From the cell containing the given text, extract its center point as [x, y] coordinate. 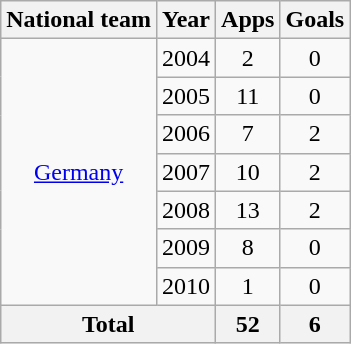
2005 [186, 96]
6 [315, 324]
2009 [186, 248]
2008 [186, 210]
Apps [248, 20]
Year [186, 20]
7 [248, 134]
2004 [186, 58]
13 [248, 210]
2010 [186, 286]
Total [108, 324]
2007 [186, 172]
1 [248, 286]
2006 [186, 134]
National team [79, 20]
Goals [315, 20]
11 [248, 96]
10 [248, 172]
Germany [79, 172]
52 [248, 324]
8 [248, 248]
